Capture the cell that displays the provided text and extract its [X, Y] central coordinate. 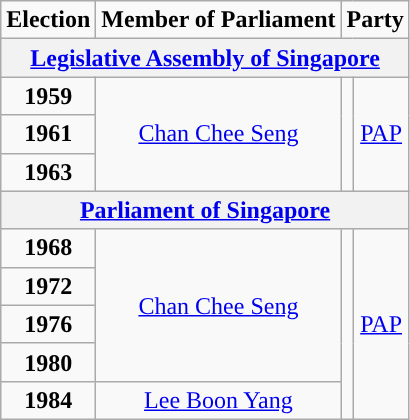
1959 [48, 96]
Member of Parliament [218, 20]
Lee Boon Yang [218, 400]
1968 [48, 248]
Election [48, 20]
1980 [48, 362]
Legislative Assembly of Singapore [206, 58]
1963 [48, 172]
Parliament of Singapore [206, 210]
1976 [48, 324]
1984 [48, 400]
1972 [48, 286]
Party [375, 20]
1961 [48, 134]
